Search for the cell housing the specified text and yield its [x, y] center coordinate. 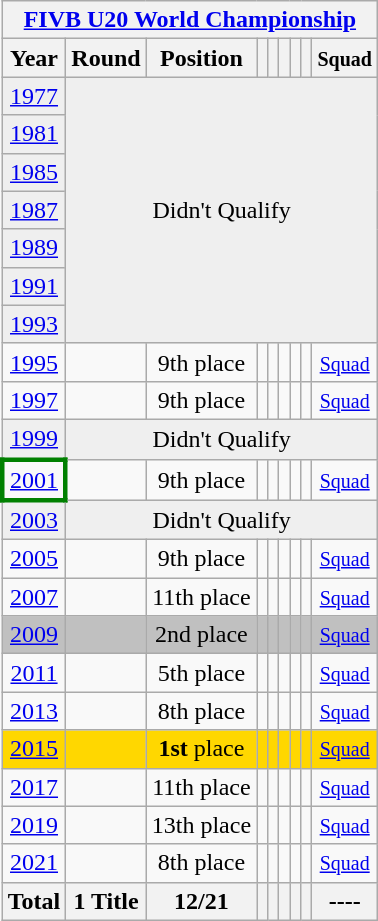
13th place [201, 825]
1991 [34, 286]
2005 [34, 559]
1993 [34, 324]
2009 [34, 635]
2001 [34, 480]
2nd place [201, 635]
---- [345, 901]
1st place [201, 749]
1977 [34, 96]
2019 [34, 825]
Total [34, 901]
1995 [34, 362]
12/21 [201, 901]
2003 [34, 520]
1987 [34, 210]
1 Title [106, 901]
2011 [34, 673]
1981 [34, 134]
5th place [201, 673]
2013 [34, 711]
1999 [34, 439]
2015 [34, 749]
2021 [34, 863]
Round [106, 58]
1989 [34, 248]
FIVB U20 World Championship [190, 20]
2007 [34, 597]
1985 [34, 172]
2017 [34, 787]
Position [201, 58]
1997 [34, 400]
Year [34, 58]
